Find where the given text appears and provide that cell's center as (x, y) coordinate. 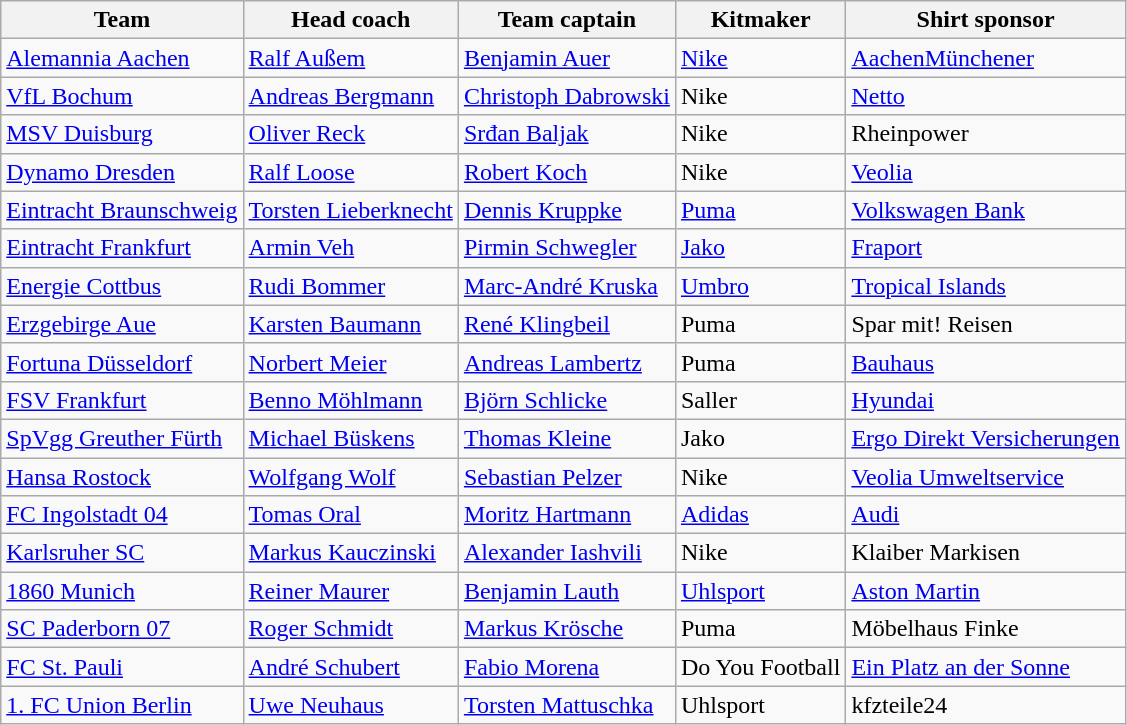
Rheinpower (986, 134)
Karsten Baumann (350, 324)
AachenMünchener (986, 58)
Pirmin Schwegler (566, 248)
Kitmaker (760, 20)
Head coach (350, 20)
Srđan Baljak (566, 134)
Tropical Islands (986, 286)
VfL Bochum (122, 96)
Do You Football (760, 667)
Roger Schmidt (350, 629)
Moritz Hartmann (566, 515)
SC Paderborn 07 (122, 629)
Armin Veh (350, 248)
Robert Koch (566, 172)
Andreas Bergmann (350, 96)
Hansa Rostock (122, 477)
Saller (760, 400)
Torsten Mattuschka (566, 705)
Uwe Neuhaus (350, 705)
Dennis Kruppke (566, 210)
Klaiber Markisen (986, 553)
Netto (986, 96)
Marc-André Kruska (566, 286)
Benjamin Lauth (566, 591)
Ralf Außem (350, 58)
Eintracht Braunschweig (122, 210)
Sebastian Pelzer (566, 477)
Hyundai (986, 400)
FC St. Pauli (122, 667)
Ergo Direkt Versicherungen (986, 438)
Shirt sponsor (986, 20)
1860 Munich (122, 591)
Alexander Iashvili (566, 553)
André Schubert (350, 667)
FSV Frankfurt (122, 400)
Reiner Maurer (350, 591)
Veolia (986, 172)
Michael Büskens (350, 438)
Thomas Kleine (566, 438)
Aston Martin (986, 591)
Torsten Lieberknecht (350, 210)
Dynamo Dresden (122, 172)
Möbelhaus Finke (986, 629)
Fraport (986, 248)
SpVgg Greuther Fürth (122, 438)
Bauhaus (986, 362)
Benno Möhlmann (350, 400)
Karlsruher SC (122, 553)
Erzgebirge Aue (122, 324)
Rudi Bommer (350, 286)
René Klingbeil (566, 324)
Team captain (566, 20)
Adidas (760, 515)
Audi (986, 515)
Tomas Oral (350, 515)
Oliver Reck (350, 134)
Benjamin Auer (566, 58)
Eintracht Frankfurt (122, 248)
MSV Duisburg (122, 134)
Fabio Morena (566, 667)
Alemannia Aachen (122, 58)
Markus Kauczinski (350, 553)
Team (122, 20)
Energie Cottbus (122, 286)
FC Ingolstadt 04 (122, 515)
Björn Schlicke (566, 400)
Spar mit! Reisen (986, 324)
Ein Platz an der Sonne (986, 667)
Veolia Umweltservice (986, 477)
Norbert Meier (350, 362)
Ralf Loose (350, 172)
1. FC Union Berlin (122, 705)
Umbro (760, 286)
kfzteile24 (986, 705)
Wolfgang Wolf (350, 477)
Andreas Lambertz (566, 362)
Christoph Dabrowski (566, 96)
Markus Krösche (566, 629)
Volkswagen Bank (986, 210)
Fortuna Düsseldorf (122, 362)
